From the cell containing the given text, extract its center point as (x, y) coordinate. 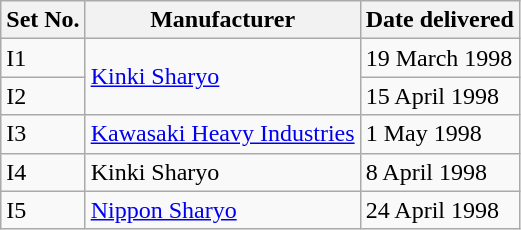
Nippon Sharyo (222, 210)
I4 (43, 172)
1 May 1998 (440, 134)
15 April 1998 (440, 96)
I3 (43, 134)
Manufacturer (222, 20)
I2 (43, 96)
I1 (43, 58)
24 April 1998 (440, 210)
19 March 1998 (440, 58)
8 April 1998 (440, 172)
Set No. (43, 20)
I5 (43, 210)
Date delivered (440, 20)
Kawasaki Heavy Industries (222, 134)
